Return the (x, y) coordinate for the center point of the cell that contains the specified text.  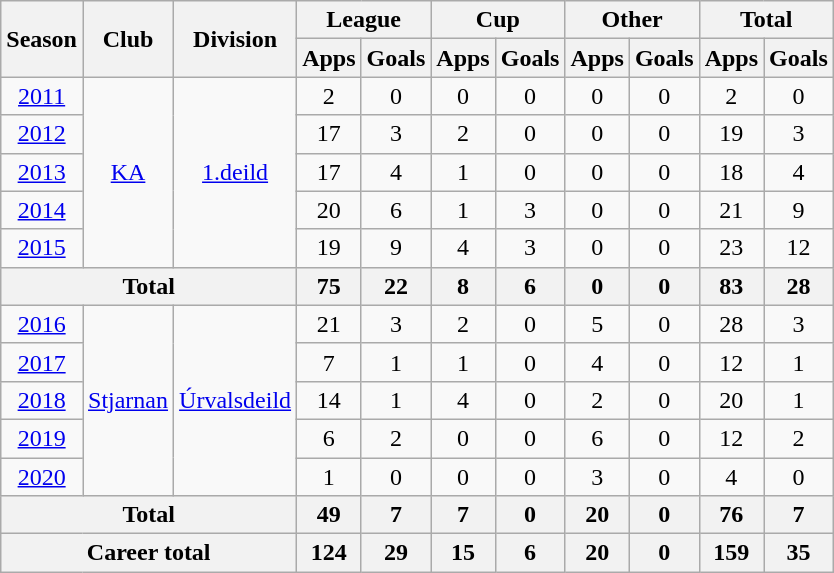
2012 (42, 134)
49 (329, 515)
2014 (42, 210)
KA (128, 172)
2016 (42, 324)
2019 (42, 438)
18 (731, 172)
15 (463, 553)
2011 (42, 96)
Cup (498, 20)
2017 (42, 362)
Season (42, 39)
2015 (42, 248)
159 (731, 553)
76 (731, 515)
14 (329, 400)
Other (632, 20)
22 (396, 286)
Career total (149, 553)
23 (731, 248)
Club (128, 39)
Division (236, 39)
Úrvalsdeild (236, 400)
75 (329, 286)
Stjarnan (128, 400)
83 (731, 286)
2020 (42, 477)
1.deild (236, 172)
2013 (42, 172)
5 (597, 324)
35 (799, 553)
8 (463, 286)
2018 (42, 400)
29 (396, 553)
124 (329, 553)
League (364, 20)
